Locate the cell with the specified text and output its [x, y] center coordinate. 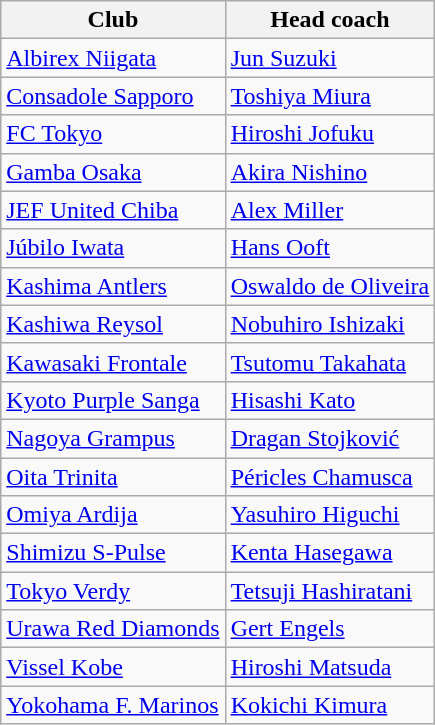
Dragan Stojković [330, 438]
Kashima Antlers [113, 286]
Consadole Sapporo [113, 96]
Vissel Kobe [113, 667]
Hiroshi Jofuku [330, 134]
Shimizu S-Pulse [113, 553]
Yokohama F. Marinos [113, 705]
Albirex Niigata [113, 58]
Nobuhiro Ishizaki [330, 324]
Jun Suzuki [330, 58]
Nagoya Grampus [113, 438]
Péricles Chamusca [330, 477]
Hans Ooft [330, 248]
Kawasaki Frontale [113, 362]
Kokichi Kimura [330, 705]
Tsutomu Takahata [330, 362]
Akira Nishino [330, 172]
Oswaldo de Oliveira [330, 286]
Head coach [330, 20]
Kyoto Purple Sanga [113, 400]
Kashiwa Reysol [113, 324]
JEF United Chiba [113, 210]
Alex Miller [330, 210]
Hiroshi Matsuda [330, 667]
Yasuhiro Higuchi [330, 515]
Hisashi Kato [330, 400]
Omiya Ardija [113, 515]
FC Tokyo [113, 134]
Tetsuji Hashiratani [330, 591]
Toshiya Miura [330, 96]
Club [113, 20]
Urawa Red Diamonds [113, 629]
Gamba Osaka [113, 172]
Gert Engels [330, 629]
Kenta Hasegawa [330, 553]
Oita Trinita [113, 477]
Tokyo Verdy [113, 591]
Júbilo Iwata [113, 248]
